Output the (X, Y) coordinate of the center of the cell containing the given text.  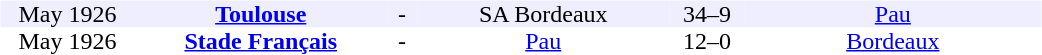
Bordeaux (892, 42)
34–9 (707, 14)
SA Bordeaux (544, 14)
Toulouse (260, 14)
12–0 (707, 42)
Stade Français (260, 42)
